Output the (X, Y) coordinate of the center of the cell containing the given text.  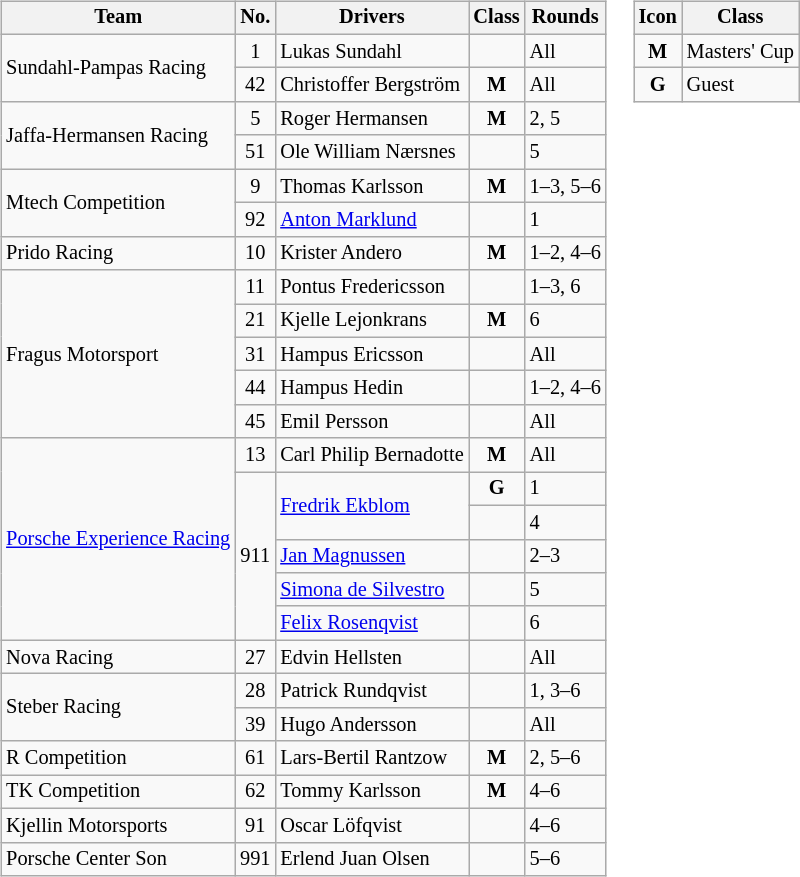
Lukas Sundahl (372, 51)
28 (255, 691)
Icon (658, 18)
Erlend Juan Olsen (372, 859)
Edvin Hellsten (372, 657)
Pontus Fredericsson (372, 287)
Sundahl-Pampas Racing (118, 68)
1–3, 6 (566, 287)
Kjelle Lejonkrans (372, 321)
Drivers (372, 18)
991 (255, 859)
Team (118, 18)
Simona de Silvestro (372, 590)
No. (255, 18)
4 (566, 522)
21 (255, 321)
11 (255, 287)
Mtech Competition (118, 202)
Porsche Center Son (118, 859)
Carl Philip Bernadotte (372, 455)
Hampus Ericsson (372, 354)
Guest (740, 85)
Jan Magnussen (372, 556)
Hampus Hedin (372, 388)
Porsche Experience Racing (118, 539)
Nova Racing (118, 657)
Lars-Bertil Rantzow (372, 758)
Krister Andero (372, 253)
911 (255, 556)
2–3 (566, 556)
Patrick Rundqvist (372, 691)
31 (255, 354)
Jaffa-Hermansen Racing (118, 136)
Thomas Karlsson (372, 186)
Fragus Motorsport (118, 354)
Masters' Cup (740, 51)
9 (255, 186)
Emil Persson (372, 422)
51 (255, 152)
39 (255, 724)
Oscar Löfqvist (372, 825)
Felix Rosenqvist (372, 623)
45 (255, 422)
61 (255, 758)
Anton Marklund (372, 220)
1–3, 5–6 (566, 186)
27 (255, 657)
1, 3–6 (566, 691)
Kjellin Motorsports (118, 825)
Rounds (566, 18)
TK Competition (118, 792)
Hugo Andersson (372, 724)
44 (255, 388)
Prido Racing (118, 253)
5–6 (566, 859)
42 (255, 85)
Steber Racing (118, 708)
Fredrik Ekblom (372, 506)
R Competition (118, 758)
Ole William Nærsnes (372, 152)
13 (255, 455)
Christoffer Bergström (372, 85)
62 (255, 792)
92 (255, 220)
10 (255, 253)
2, 5–6 (566, 758)
2, 5 (566, 119)
91 (255, 825)
Tommy Karlsson (372, 792)
Roger Hermansen (372, 119)
